Identify which cell holds the provided text, then report its (X, Y) central coordinate. 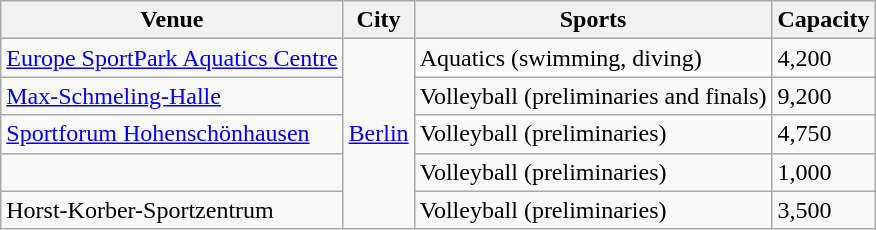
4,200 (824, 58)
City (378, 20)
4,750 (824, 134)
Capacity (824, 20)
Europe SportPark Aquatics Centre (172, 58)
Max-Schmeling-Halle (172, 96)
Horst-Korber-Sportzentrum (172, 210)
Venue (172, 20)
Sports (593, 20)
1,000 (824, 172)
Berlin (378, 134)
Volleyball (preliminaries and finals) (593, 96)
Sportforum Hohenschönhausen (172, 134)
9,200 (824, 96)
Aquatics (swimming, diving) (593, 58)
3,500 (824, 210)
